Return the [X, Y] coordinate for the center point of the cell that contains the specified text.  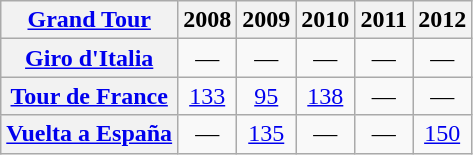
133 [208, 96]
2011 [384, 20]
138 [326, 96]
Grand Tour [90, 20]
95 [266, 96]
2012 [442, 20]
Tour de France [90, 96]
Vuelta a España [90, 134]
2008 [208, 20]
Giro d'Italia [90, 58]
2009 [266, 20]
2010 [326, 20]
150 [442, 134]
135 [266, 134]
